Scan for the cell matching the given text and deliver its [X, Y] coordinate at center. 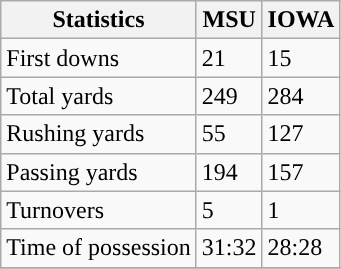
Total yards [99, 96]
249 [229, 96]
127 [301, 134]
21 [229, 58]
157 [301, 172]
28:28 [301, 248]
Statistics [99, 20]
Rushing yards [99, 134]
First downs [99, 58]
IOWA [301, 20]
15 [301, 58]
Turnovers [99, 210]
Passing yards [99, 172]
1 [301, 210]
194 [229, 172]
5 [229, 210]
284 [301, 96]
Time of possession [99, 248]
MSU [229, 20]
31:32 [229, 248]
55 [229, 134]
